Return (x, y) of the center of cell containing provided text 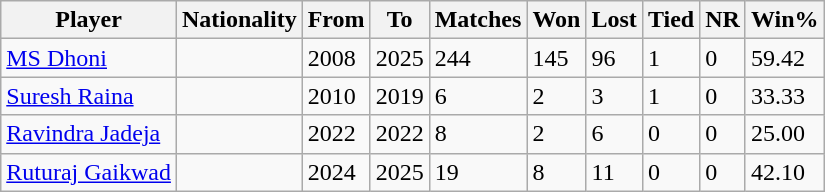
2008 (336, 58)
Suresh Raina (89, 96)
MS Dhoni (89, 58)
To (400, 20)
From (336, 20)
Ravindra Jadeja (89, 134)
145 (556, 58)
42.10 (784, 172)
96 (614, 58)
Matches (478, 20)
Player (89, 20)
Nationality (239, 20)
11 (614, 172)
59.42 (784, 58)
Won (556, 20)
NR (723, 20)
Ruturaj Gaikwad (89, 172)
Win% (784, 20)
19 (478, 172)
33.33 (784, 96)
Tied (670, 20)
3 (614, 96)
2024 (336, 172)
2019 (400, 96)
2010 (336, 96)
25.00 (784, 134)
244 (478, 58)
Lost (614, 20)
